Find where the given text appears and provide that cell's center as (X, Y) coordinate. 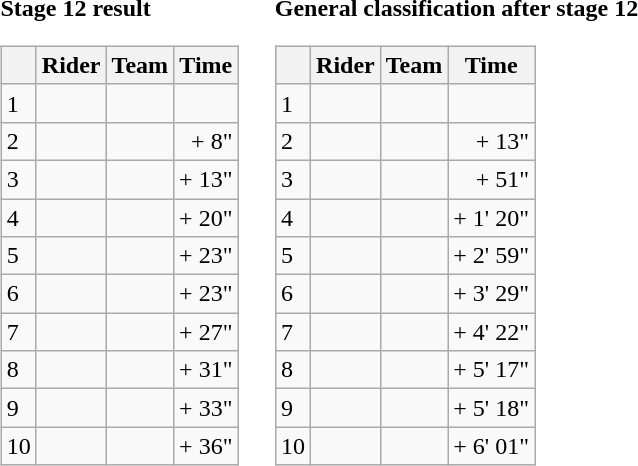
+ 4' 22" (492, 332)
+ 20" (206, 217)
+ 8" (206, 141)
+ 3' 29" (492, 294)
+ 1' 20" (492, 217)
+ 2' 59" (492, 256)
+ 5' 17" (492, 370)
+ 27" (206, 332)
+ 31" (206, 370)
+ 6' 01" (492, 446)
+ 5' 18" (492, 408)
+ 33" (206, 408)
+ 51" (492, 179)
+ 36" (206, 446)
